From the cell containing the given text, extract its center point as [X, Y] coordinate. 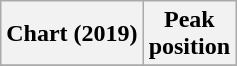
Peakposition [189, 34]
Chart (2019) [72, 34]
